Pinpoint the cell where the given text exists, returning its [x, y] midpoint coordinate. 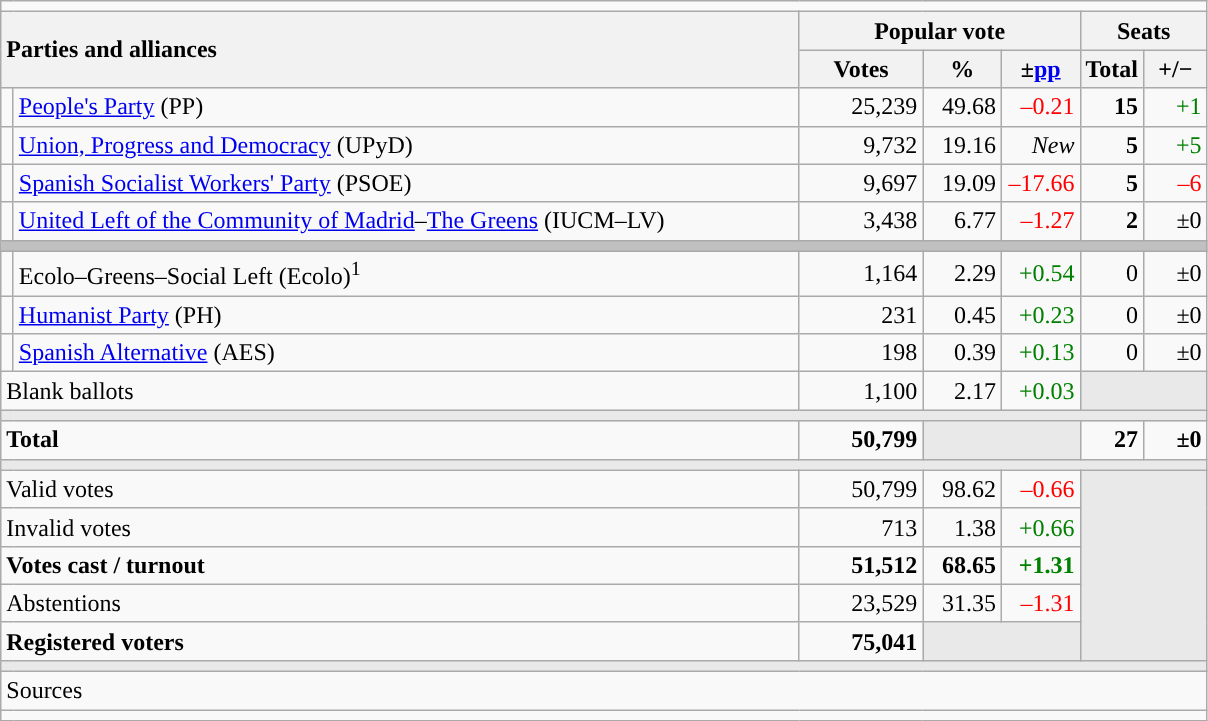
–1.27 [1040, 221]
United Left of the Community of Madrid–The Greens (IUCM–LV) [406, 221]
49.68 [962, 107]
Blank ballots [400, 391]
Humanist Party (PH) [406, 315]
Valid votes [400, 489]
98.62 [962, 489]
+0.54 [1040, 274]
75,041 [861, 641]
1,164 [861, 274]
6.77 [962, 221]
23,529 [861, 603]
Ecolo–Greens–Social Left (Ecolo)1 [406, 274]
Spanish Socialist Workers' Party (PSOE) [406, 183]
Sources [604, 691]
2.17 [962, 391]
19.16 [962, 145]
198 [861, 353]
3,438 [861, 221]
1,100 [861, 391]
713 [861, 527]
+0.13 [1040, 353]
+0.03 [1040, 391]
+1 [1176, 107]
Votes cast / turnout [400, 565]
15 [1112, 107]
Seats [1144, 31]
+0.66 [1040, 527]
9,697 [861, 183]
+0.23 [1040, 315]
Parties and alliances [400, 50]
9,732 [861, 145]
New [1040, 145]
Votes [861, 69]
19.09 [962, 183]
1.38 [962, 527]
–0.66 [1040, 489]
51,512 [861, 565]
231 [861, 315]
+/− [1176, 69]
0.45 [962, 315]
–6 [1176, 183]
2 [1112, 221]
–1.31 [1040, 603]
People's Party (PP) [406, 107]
Union, Progress and Democracy (UPyD) [406, 145]
Spanish Alternative (AES) [406, 353]
–17.66 [1040, 183]
Invalid votes [400, 527]
68.65 [962, 565]
% [962, 69]
2.29 [962, 274]
–0.21 [1040, 107]
Registered voters [400, 641]
25,239 [861, 107]
27 [1112, 440]
Abstentions [400, 603]
+1.31 [1040, 565]
+5 [1176, 145]
Popular vote [940, 31]
±pp [1040, 69]
0.39 [962, 353]
31.35 [962, 603]
